Extract the (X, Y) coordinate from the center of the cell holding the provided text.  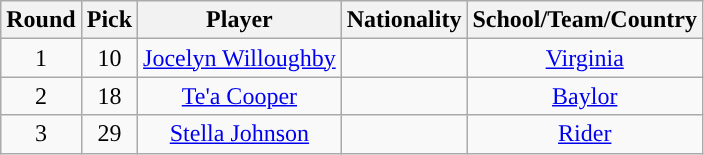
18 (109, 96)
29 (109, 134)
Rider (585, 134)
1 (41, 58)
Nationality (404, 20)
Virginia (585, 58)
School/Team/Country (585, 20)
3 (41, 134)
10 (109, 58)
2 (41, 96)
Jocelyn Willoughby (240, 58)
Baylor (585, 96)
Round (41, 20)
Pick (109, 20)
Te'a Cooper (240, 96)
Player (240, 20)
Stella Johnson (240, 134)
